Provide the (x, y) coordinate of the cell's center where the given text is located.  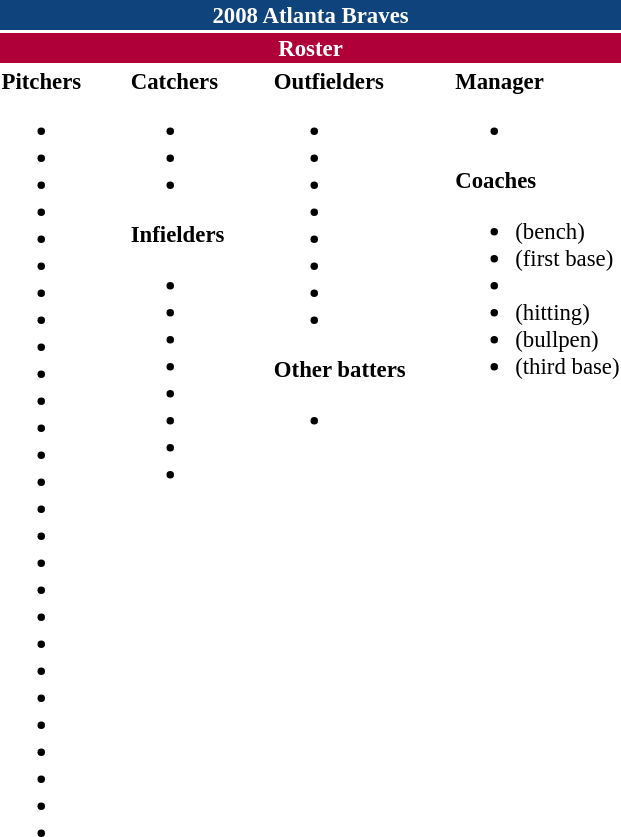
Roster (310, 48)
2008 Atlanta Braves (310, 15)
